Detect which cell encompasses the target text, then output its [x, y] center coordinate. 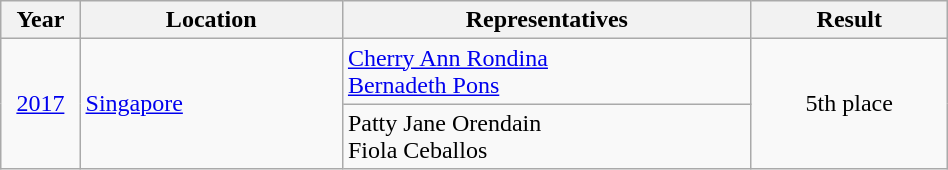
Representatives [546, 20]
Patty Jane Orendain Fiola Ceballos [546, 136]
Result [849, 20]
Year [40, 20]
5th place [849, 104]
2017 [40, 104]
Singapore [211, 104]
Cherry Ann Rondina Bernadeth Pons [546, 72]
Location [211, 20]
